Identify which cell holds the provided text, then report its [X, Y] central coordinate. 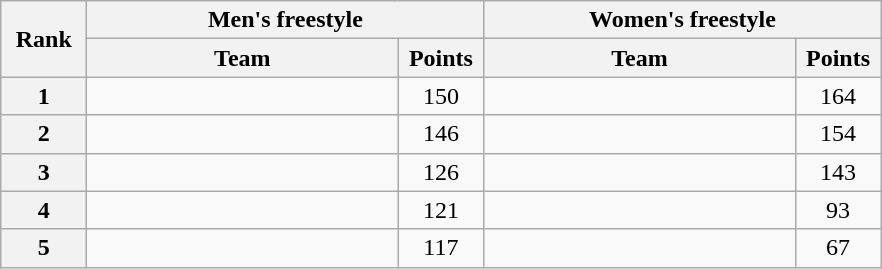
126 [441, 172]
1 [44, 96]
Rank [44, 39]
164 [838, 96]
143 [838, 172]
Women's freestyle [682, 20]
93 [838, 210]
5 [44, 248]
67 [838, 248]
146 [441, 134]
154 [838, 134]
3 [44, 172]
150 [441, 96]
4 [44, 210]
117 [441, 248]
2 [44, 134]
121 [441, 210]
Men's freestyle [286, 20]
